Locate the cell with the specified text and output its (x, y) center coordinate. 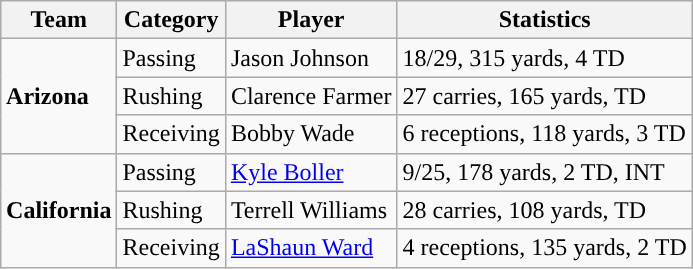
Bobby Wade (311, 134)
27 carries, 165 yards, TD (544, 96)
9/25, 178 yards, 2 TD, INT (544, 172)
4 receptions, 135 yards, 2 TD (544, 248)
Jason Johnson (311, 58)
Arizona (59, 96)
Team (59, 20)
Category (171, 20)
Clarence Farmer (311, 96)
Terrell Williams (311, 210)
6 receptions, 118 yards, 3 TD (544, 134)
LaShaun Ward (311, 248)
California (59, 210)
Statistics (544, 20)
18/29, 315 yards, 4 TD (544, 58)
Player (311, 20)
28 carries, 108 yards, TD (544, 210)
Kyle Boller (311, 172)
